Find where the given text appears and provide that cell's center as (X, Y) coordinate. 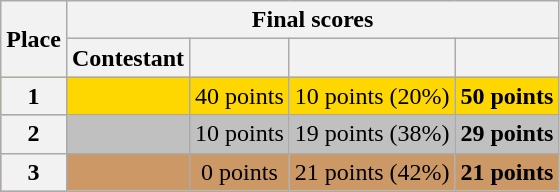
2 (34, 134)
40 points (240, 96)
Place (34, 39)
10 points (240, 134)
19 points (38%) (372, 134)
29 points (507, 134)
Contestant (128, 58)
Final scores (312, 20)
10 points (20%) (372, 96)
21 points (42%) (372, 172)
21 points (507, 172)
50 points (507, 96)
1 (34, 96)
0 points (240, 172)
3 (34, 172)
